From the cell containing the given text, extract its center point as [X, Y] coordinate. 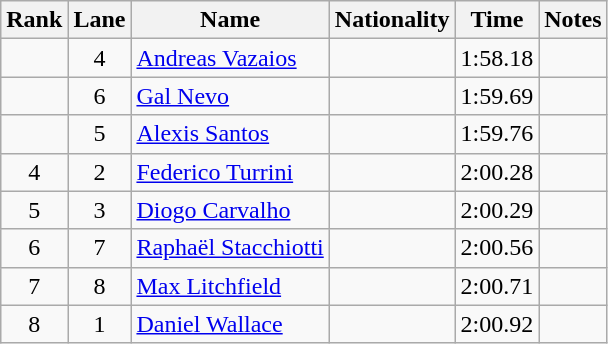
2:00.29 [497, 210]
Name [230, 20]
2:00.71 [497, 286]
Diogo Carvalho [230, 210]
Alexis Santos [230, 134]
2:00.28 [497, 172]
Nationality [392, 20]
Gal Nevo [230, 96]
Time [497, 20]
Andreas Vazaios [230, 58]
3 [100, 210]
Lane [100, 20]
2 [100, 172]
Rank [34, 20]
1:59.69 [497, 96]
1:59.76 [497, 134]
1 [100, 324]
1:58.18 [497, 58]
Daniel Wallace [230, 324]
Max Litchfield [230, 286]
Raphaël Stacchiotti [230, 248]
2:00.56 [497, 248]
Notes [573, 20]
2:00.92 [497, 324]
Federico Turrini [230, 172]
